Pinpoint the cell where the given text exists, returning its [x, y] midpoint coordinate. 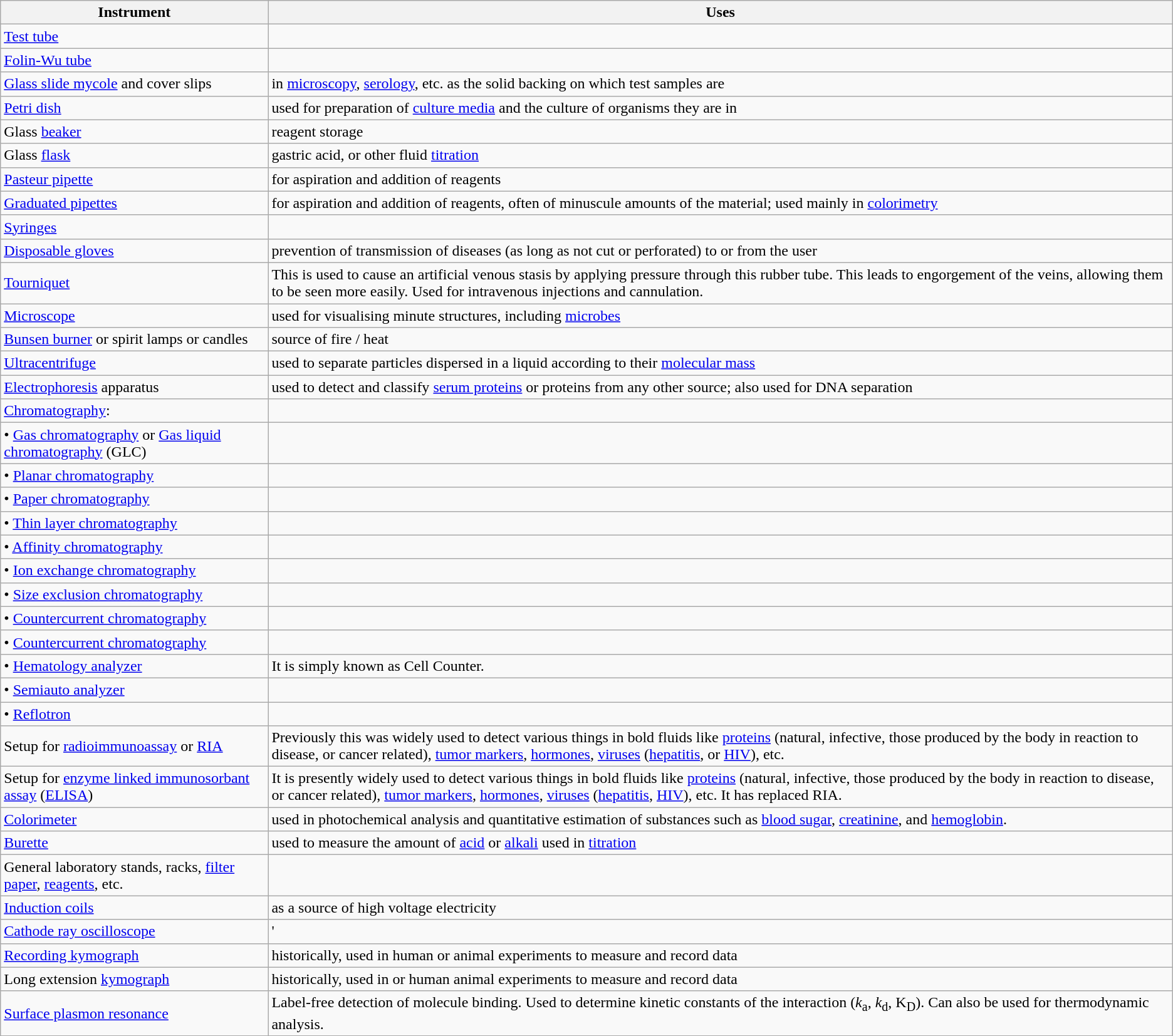
Colorimeter [134, 819]
Petri dish [134, 108]
Burette [134, 843]
Folin-Wu tube [134, 60]
Microscope [134, 315]
• Semiauto analyzer [134, 690]
source of fire / heat [721, 339]
Test tube [134, 36]
Setup for radioimmunoassay or RIA [134, 747]
used for visualising minute structures, including microbes [721, 315]
gastric acid, or other fluid titration [721, 155]
used to measure the amount of acid or alkali used in titration [721, 843]
• Paper chromatography [134, 499]
Electrophoresis apparatus [134, 387]
historically, used in or human animal experiments to measure and record data [721, 979]
• Affinity chromatography [134, 547]
Glass slide mycole and cover slips [134, 84]
Glass flask [134, 155]
• Gas chromatography or Gas liquid chromatography (GLC) [134, 443]
Graduated pipettes [134, 203]
used for preparation of culture media and the culture of organisms they are in [721, 108]
• Planar chromatography [134, 475]
Pasteur pipette [134, 179]
reagent storage [721, 132]
Syringes [134, 227]
as a source of high voltage electricity [721, 908]
for aspiration and addition of reagents, often of minuscule amounts of the material; used mainly in colorimetry [721, 203]
Tourniquet [134, 283]
Cathode ray oscilloscope [134, 931]
Bunsen burner or spirit lamps or candles [134, 339]
prevention of transmission of diseases (as long as not cut or perforated) to or from the user [721, 251]
' [721, 931]
Long extension kymograph [134, 979]
• Hematology analyzer [134, 666]
Surface plasmon resonance [134, 1013]
Chromatography: [134, 411]
General laboratory stands, racks, filter paper, reagents, etc. [134, 876]
Disposable gloves [134, 251]
historically, used in human or animal experiments to measure and record data [721, 955]
Induction coils [134, 908]
• Size exclusion chromatography [134, 594]
Recording kymograph [134, 955]
• Ion exchange chromatography [134, 571]
Instrument [134, 13]
Uses [721, 13]
• Thin layer chromatography [134, 523]
used to separate particles dispersed in a liquid according to their molecular mass [721, 363]
for aspiration and addition of reagents [721, 179]
Setup for enzyme linked immunosorbant assay (ELISA) [134, 787]
used in photochemical analysis and quantitative estimation of substances such as blood sugar, creatinine, and hemoglobin. [721, 819]
Ultracentrifuge [134, 363]
• Reflotron [134, 713]
It is simply known as Cell Counter. [721, 666]
used to detect and classify serum proteins or proteins from any other source; also used for DNA separation [721, 387]
Glass beaker [134, 132]
in microscopy, serology, etc. as the solid backing on which test samples are [721, 84]
